Determine the [x, y] coordinate at the center of the cell enclosing the given text.  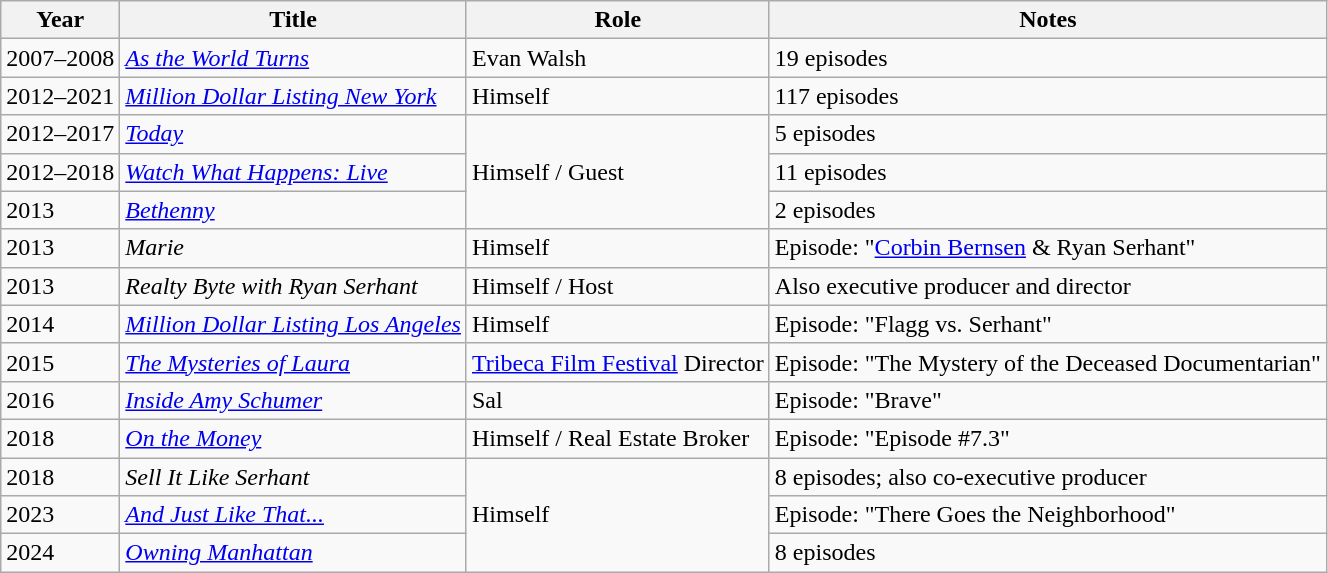
Role [618, 20]
Million Dollar Listing Los Angeles [294, 324]
Episode: "Episode #7.3" [1048, 438]
Realty Byte with Ryan Serhant [294, 286]
Watch What Happens: Live [294, 172]
Episode: "The Mystery of the Deceased Documentarian" [1048, 362]
Episode: "Brave" [1048, 400]
117 episodes [1048, 96]
Himself / Guest [618, 172]
Himself / Host [618, 286]
Episode: "Corbin Bernsen & Ryan Serhant" [1048, 248]
Evan Walsh [618, 58]
Notes [1048, 20]
Sal [618, 400]
Owning Manhattan [294, 553]
2007–2008 [60, 58]
On the Money [294, 438]
As the World Turns [294, 58]
19 episodes [1048, 58]
2 episodes [1048, 210]
2012–2018 [60, 172]
Bethenny [294, 210]
Tribeca Film Festival Director [618, 362]
Episode: "There Goes the Neighborhood" [1048, 515]
Inside Amy Schumer [294, 400]
And Just Like That... [294, 515]
Sell It Like Serhant [294, 477]
Title [294, 20]
Year [60, 20]
2015 [60, 362]
Episode: "Flagg vs. Serhant" [1048, 324]
8 episodes; also co-executive producer [1048, 477]
2012–2021 [60, 96]
The Mysteries of Laura [294, 362]
Today [294, 134]
2024 [60, 553]
5 episodes [1048, 134]
2023 [60, 515]
Himself / Real Estate Broker [618, 438]
2012–2017 [60, 134]
2014 [60, 324]
2016 [60, 400]
8 episodes [1048, 553]
Million Dollar Listing New York [294, 96]
Also executive producer and director [1048, 286]
Marie [294, 248]
11 episodes [1048, 172]
